Determine the (x, y) coordinate at the center of the cell enclosing the given text.  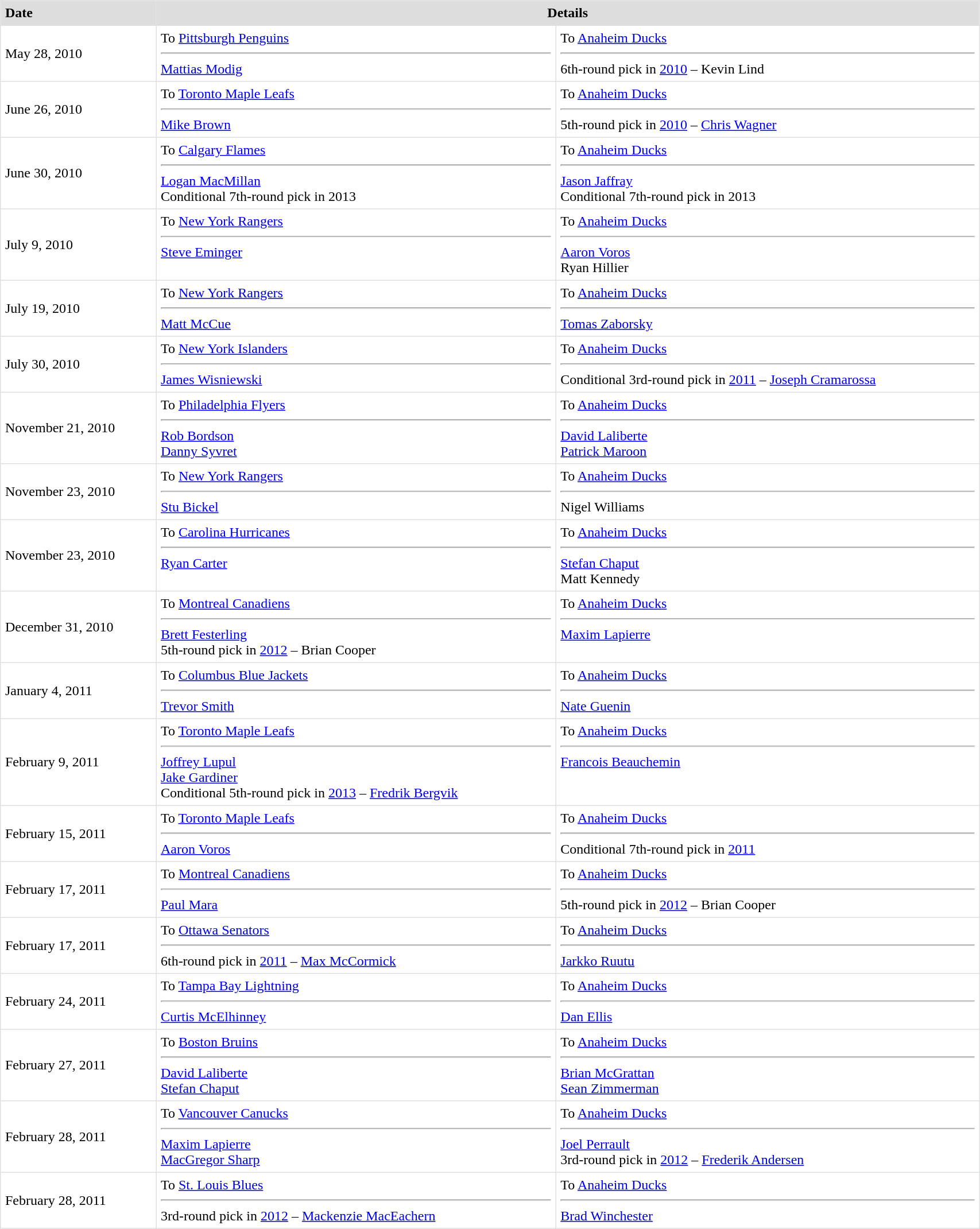
February 15, 2011 (78, 833)
To Anaheim Ducks Dan Ellis (768, 1002)
To Anaheim Ducks Conditional 7th-round pick in 2011 (768, 833)
To St. Louis Blues 3rd-round pick in 2012 – Mackenzie MacEachern (356, 1200)
July 9, 2010 (78, 245)
To Anaheim Ducks 5th-round pick in 2010 – Chris Wagner (768, 110)
To Anaheim Ducks Brad Winchester (768, 1200)
To Anaheim Ducks Francois Beauchemin (768, 762)
May 28, 2010 (78, 53)
To Montreal Canadiens Paul Mara (356, 890)
To Tampa Bay Lightning Curtis McElhinney (356, 1002)
To Toronto Maple Leafs Aaron Voros (356, 833)
To Boston Bruins David LaliberteStefan Chaput (356, 1065)
To Ottawa Senators 6th-round pick in 2011 – Max McCormick (356, 945)
To Anaheim Ducks Nate Guenin (768, 691)
February 9, 2011 (78, 762)
To Anaheim Ducks Tomas Zaborsky (768, 308)
Details (568, 13)
June 30, 2010 (78, 173)
July 19, 2010 (78, 308)
Date (78, 13)
November 21, 2010 (78, 428)
To Anaheim Ducks Nigel Williams (768, 492)
To Montreal Canadiens Brett Festerling5th-round pick in 2012 – Brian Cooper (356, 627)
To New York Rangers Matt McCue (356, 308)
To Anaheim Ducks Jason JaffrayConditional 7th-round pick in 2013 (768, 173)
To Pittsburgh Penguins Mattias Modig (356, 53)
To Anaheim Ducks 5th-round pick in 2012 – Brian Cooper (768, 890)
To Anaheim Ducks David LalibertePatrick Maroon (768, 428)
To Anaheim Ducks 6th-round pick in 2010 – Kevin Lind (768, 53)
To New York Rangers Steve Eminger (356, 245)
To Columbus Blue Jackets Trevor Smith (356, 691)
January 4, 2011 (78, 691)
June 26, 2010 (78, 110)
February 27, 2011 (78, 1065)
February 24, 2011 (78, 1002)
To Anaheim Ducks Maxim Lapierre (768, 627)
To Anaheim Ducks Joel Perrault3rd-round pick in 2012 – Frederik Andersen (768, 1137)
To Anaheim Ducks Aaron VorosRyan Hillier (768, 245)
To Philadelphia Flyers Rob BordsonDanny Syvret (356, 428)
December 31, 2010 (78, 627)
To Anaheim Ducks Brian McGrattanSean Zimmerman (768, 1065)
July 30, 2010 (78, 365)
To Anaheim Ducks Stefan ChaputMatt Kennedy (768, 555)
To Toronto Maple Leafs Joffrey LupulJake GardinerConditional 5th-round pick in 2013 – Fredrik Bergvik (356, 762)
To Vancouver Canucks Maxim LapierreMacGregor Sharp (356, 1137)
To Toronto Maple Leafs Mike Brown (356, 110)
To Anaheim Ducks Conditional 3rd-round pick in 2011 – Joseph Cramarossa (768, 365)
To New York Rangers Stu Bickel (356, 492)
To Anaheim Ducks Jarkko Ruutu (768, 945)
To Carolina Hurricanes Ryan Carter (356, 555)
To New York Islanders James Wisniewski (356, 365)
To Calgary Flames Logan MacMillanConditional 7th-round pick in 2013 (356, 173)
